Scan for the cell matching the given text and deliver its [x, y] coordinate at center. 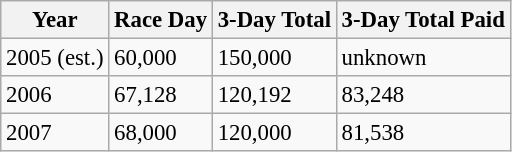
3-Day Total [274, 20]
2007 [55, 133]
68,000 [161, 133]
120,192 [274, 95]
67,128 [161, 95]
2006 [55, 95]
2005 (est.) [55, 58]
83,248 [423, 95]
60,000 [161, 58]
Race Day [161, 20]
150,000 [274, 58]
unknown [423, 58]
Year [55, 20]
120,000 [274, 133]
3-Day Total Paid [423, 20]
81,538 [423, 133]
